For the text-containing cell, return its midpoint in [X, Y] coordinate format. 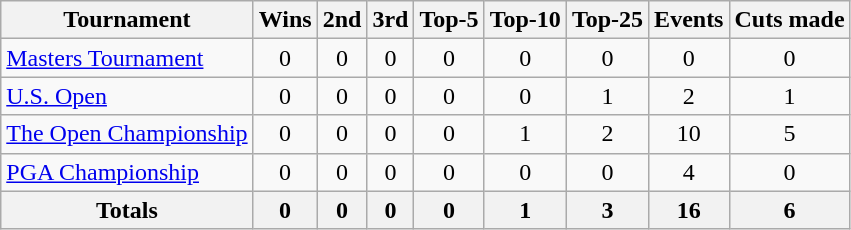
Wins [285, 20]
16 [689, 210]
Top-10 [525, 20]
Events [689, 20]
Masters Tournament [127, 58]
3rd [390, 20]
U.S. Open [127, 96]
PGA Championship [127, 172]
Top-25 [607, 20]
Top-5 [449, 20]
6 [790, 210]
4 [689, 172]
2nd [342, 20]
Totals [127, 210]
10 [689, 134]
The Open Championship [127, 134]
Cuts made [790, 20]
3 [607, 210]
5 [790, 134]
Tournament [127, 20]
